Output the [x, y] coordinate of the center of the cell containing the given text.  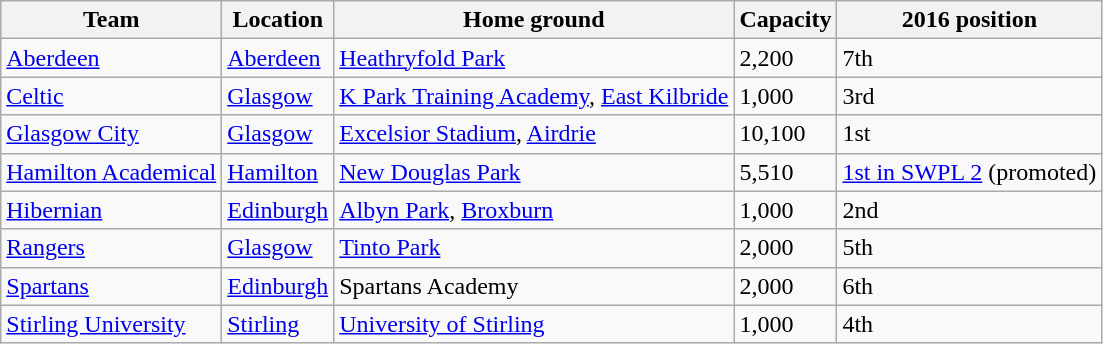
1st [970, 134]
6th [970, 286]
University of Stirling [534, 324]
Location [278, 20]
Home ground [534, 20]
3rd [970, 96]
2,200 [786, 58]
Hamilton [278, 172]
Capacity [786, 20]
4th [970, 324]
Team [112, 20]
1st in SWPL 2 (promoted) [970, 172]
Spartans Academy [534, 286]
5th [970, 248]
Excelsior Stadium, Airdrie [534, 134]
Tinto Park [534, 248]
Heathryfold Park [534, 58]
Stirling University [112, 324]
2nd [970, 210]
10,100 [786, 134]
2016 position [970, 20]
Hamilton Academical [112, 172]
Celtic [112, 96]
New Douglas Park [534, 172]
7th [970, 58]
5,510 [786, 172]
Spartans [112, 286]
Hibernian [112, 210]
Rangers [112, 248]
Albyn Park, Broxburn [534, 210]
K Park Training Academy, East Kilbride [534, 96]
Stirling [278, 324]
Glasgow City [112, 134]
